Output the (x, y) coordinate of the center of the cell containing the given text.  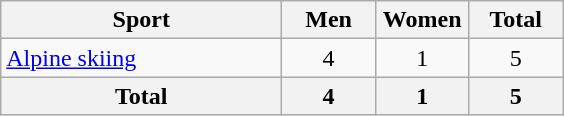
Alpine skiing (142, 58)
Sport (142, 20)
Women (422, 20)
Men (329, 20)
